Return [x, y] of the center of cell containing provided text 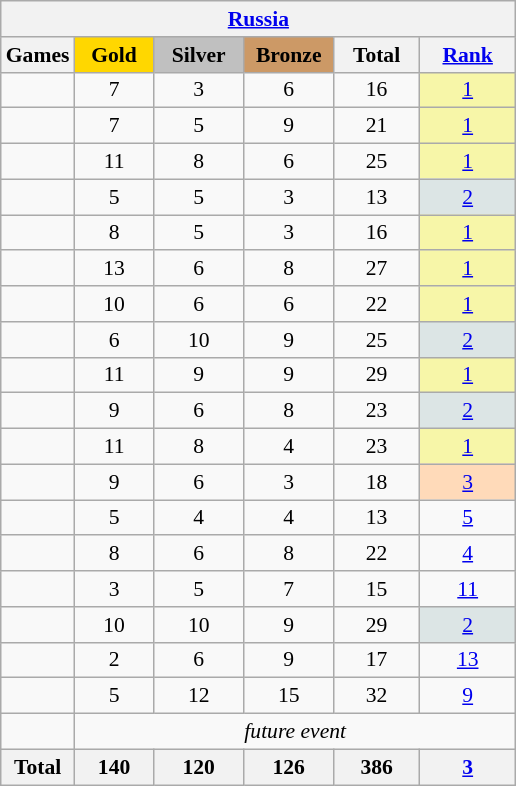
Rank [468, 55]
140 [114, 767]
Games [38, 55]
Silver [199, 55]
17 [377, 660]
386 [377, 767]
32 [377, 696]
Gold [114, 55]
21 [377, 126]
126 [289, 767]
18 [377, 482]
120 [199, 767]
12 [199, 696]
27 [377, 269]
future event [295, 732]
Russia [258, 19]
Bronze [289, 55]
